Find where the given text appears and provide that cell's center as (X, Y) coordinate. 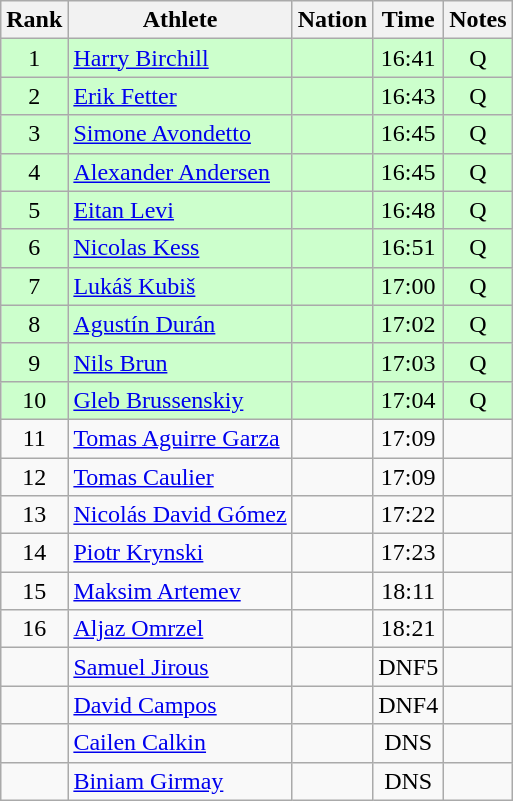
7 (34, 286)
Gleb Brussenskiy (180, 400)
Lukáš Kubiš (180, 286)
14 (34, 553)
6 (34, 248)
2 (34, 96)
3 (34, 134)
DNF5 (408, 667)
Nils Brun (180, 362)
17:22 (408, 515)
DNF4 (408, 705)
Nation (332, 20)
Athlete (180, 20)
Tomas Caulier (180, 477)
Time (408, 20)
5 (34, 210)
Agustín Durán (180, 324)
Erik Fetter (180, 96)
12 (34, 477)
15 (34, 591)
11 (34, 438)
Nicolás David Gómez (180, 515)
16 (34, 629)
Piotr Krynski (180, 553)
Rank (34, 20)
Tomas Aguirre Garza (180, 438)
17:04 (408, 400)
17:23 (408, 553)
Maksim Artemev (180, 591)
Eitan Levi (180, 210)
4 (34, 172)
18:11 (408, 591)
Notes (478, 20)
David Campos (180, 705)
17:03 (408, 362)
Harry Birchill (180, 58)
16:43 (408, 96)
Cailen Calkin (180, 743)
Biniam Girmay (180, 781)
8 (34, 324)
Aljaz Omrzel (180, 629)
Alexander Andersen (180, 172)
17:00 (408, 286)
16:41 (408, 58)
Nicolas Kess (180, 248)
Simone Avondetto (180, 134)
10 (34, 400)
18:21 (408, 629)
17:02 (408, 324)
16:48 (408, 210)
16:51 (408, 248)
Samuel Jirous (180, 667)
1 (34, 58)
9 (34, 362)
13 (34, 515)
